From the cell containing the given text, extract its center point as [X, Y] coordinate. 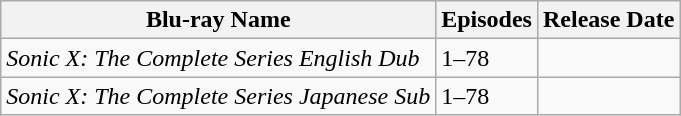
Sonic X: The Complete Series Japanese Sub [218, 96]
Episodes [487, 20]
Sonic X: The Complete Series English Dub [218, 58]
Blu-ray Name [218, 20]
Release Date [608, 20]
